Identify which cell holds the provided text, then report its [X, Y] central coordinate. 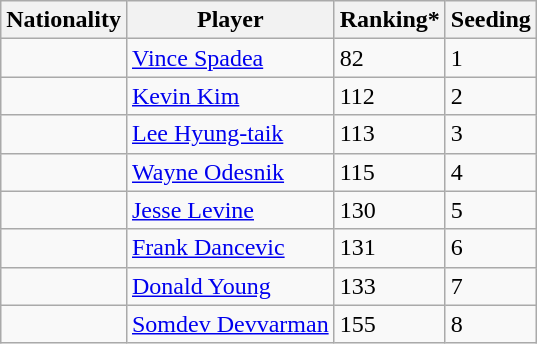
Player [230, 20]
115 [390, 172]
Frank Dancevic [230, 248]
2 [490, 96]
8 [490, 324]
Vince Spadea [230, 58]
131 [390, 248]
Seeding [490, 20]
7 [490, 286]
4 [490, 172]
Nationality [64, 20]
1 [490, 58]
Lee Hyung-taik [230, 134]
133 [390, 286]
Somdev Devvarman [230, 324]
Jesse Levine [230, 210]
5 [490, 210]
130 [390, 210]
113 [390, 134]
82 [390, 58]
3 [490, 134]
155 [390, 324]
112 [390, 96]
Donald Young [230, 286]
6 [490, 248]
Ranking* [390, 20]
Kevin Kim [230, 96]
Wayne Odesnik [230, 172]
